Provide the [X, Y] coordinate of the cell's center where the given text is located.  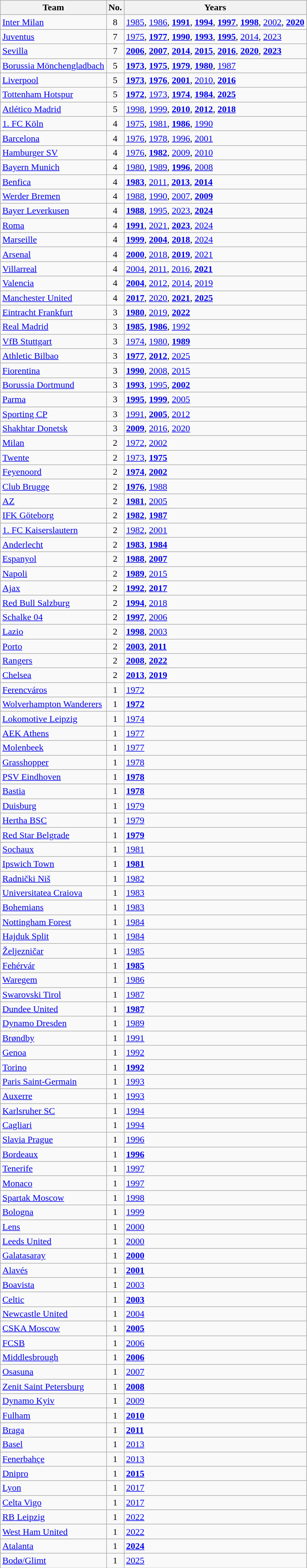
1993, 1995, 2002 [216, 385]
2001 [216, 1270]
Juventus [53, 37]
1985, 1986, 1991, 1994, 1997, 1998, 2002, 2020 [216, 22]
1998 [216, 1198]
Waregem [53, 980]
1. FC Kaiserslautern [53, 530]
1980, 2019, 2022 [216, 312]
1989, 2015 [216, 574]
Zenit Saint Petersburg [53, 1386]
1991, 2021, 2023, 2024 [216, 225]
1999 [216, 1212]
Slavia Prague [53, 1140]
Universitatea Craiova [53, 893]
1989 [216, 1023]
Dundee United [53, 1009]
1988, 1990, 2007, 2009 [216, 196]
Club Brugge [53, 487]
1986 [216, 980]
2015 [216, 1473]
Ferencváros [53, 690]
Celta Vigo [53, 1502]
Bayer Leverkusen [53, 211]
Benfica [53, 182]
Torino [53, 1067]
1999, 2004, 2018, 2024 [216, 240]
2004, 2012, 2014, 2019 [216, 283]
1982, 1987 [216, 516]
Milan [53, 443]
Radnički Niš [53, 878]
Brøndby [53, 1038]
1973, 1975 [216, 458]
Dynamo Kyiv [53, 1401]
Grasshopper [53, 762]
Borussia Mönchengladbach [53, 66]
2025 [216, 1560]
Porto [53, 646]
Spartak Moscow [53, 1198]
Bologna [53, 1212]
Lyon [53, 1488]
IFK Göteborg [53, 516]
AEK Athens [53, 733]
1981, 2005 [216, 501]
2010 [216, 1415]
2007 [216, 1372]
1980, 1989, 1996, 2008 [216, 167]
Duisburg [53, 806]
1991, 2005, 2012 [216, 414]
Lazio [53, 631]
Villarreal [53, 269]
2004 [216, 1314]
Arsenal [53, 254]
Swarovski Tirol [53, 994]
Fulham [53, 1415]
Sochaux [53, 849]
Feyenoord [53, 472]
Lens [53, 1227]
Fehérvár [53, 966]
2009 [216, 1401]
1973, 1976, 2001, 2010, 2016 [216, 80]
Hertha BSC [53, 820]
8 [115, 22]
Eintracht Frankfurt [53, 312]
Bohemians [53, 908]
Monaco [53, 1183]
1972, 1973, 1974, 1984, 2025 [216, 95]
Borussia Dortmund [53, 385]
Liverpool [53, 80]
2008 [216, 1386]
Sevilla [53, 51]
1995, 1999, 2005 [216, 399]
FCSB [53, 1343]
2011 [216, 1430]
2017, 2020, 2021, 2025 [216, 298]
Atlético Madrid [53, 109]
No. [115, 8]
Ipswich Town [53, 864]
PSV Eindhoven [53, 777]
Manchester United [53, 298]
Wolverhampton Wanderers [53, 704]
Middlesbrough [53, 1358]
2008, 2022 [216, 661]
Espanyol [53, 559]
Red Star Belgrade [53, 835]
2004, 2011, 2016, 2021 [216, 269]
Fenerbahçe [53, 1459]
Paris Saint-Germain [53, 1081]
Werder Bremen [53, 196]
2006, 2007, 2014, 2015, 2016, 2020, 2023 [216, 51]
VfB Stuttgart [53, 341]
1998, 2003 [216, 631]
1988, 2007 [216, 559]
Osasuna [53, 1372]
Sporting CP [53, 414]
1976, 1978, 1996, 2001 [216, 138]
1. FC Köln [53, 124]
Cagliari [53, 1125]
Auxerre [53, 1096]
1973, 1975, 1979, 1980, 1987 [216, 66]
Marseille [53, 240]
Schalke 04 [53, 617]
Basel [53, 1444]
Celtic [53, 1299]
1988, 1995, 2023, 2024 [216, 211]
1977, 2012, 2025 [216, 356]
Bodø/Glimt [53, 1560]
Bordeaux [53, 1154]
Dnipro [53, 1473]
Valencia [53, 283]
Genoa [53, 1052]
1982, 2001 [216, 530]
RB Leipzig [53, 1517]
1972, 2002 [216, 443]
1992, 2017 [216, 588]
1998, 1999, 2010, 2012, 2018 [216, 109]
2005 [216, 1328]
Hamburger SV [53, 153]
Shakhtar Donetsk [53, 429]
1997, 2006 [216, 617]
2003, 2011 [216, 646]
2009, 2016, 2020 [216, 429]
Parma [53, 399]
Napoli [53, 574]
Molenbeek [53, 748]
Lokomotive Leipzig [53, 719]
Inter Milan [53, 22]
Red Bull Salzburg [53, 602]
Leeds United [53, 1241]
Dynamo Dresden [53, 1023]
Alavés [53, 1270]
Nottingham Forest [53, 922]
2000, 2018, 2019, 2021 [216, 254]
1974, 1980, 1989 [216, 341]
Anderlecht [53, 545]
1990, 2008, 2015 [216, 370]
Hajduk Split [53, 937]
Rangers [53, 661]
Bastia [53, 791]
Boavista [53, 1285]
Team [53, 8]
1974, 2002 [216, 472]
Bayern Munich [53, 167]
1975, 1977, 1990, 1993, 1995, 2014, 2023 [216, 37]
Braga [53, 1430]
Fiorentina [53, 370]
West Ham United [53, 1531]
1982 [216, 878]
Galatasaray [53, 1256]
1994, 2018 [216, 602]
Athletic Bilbao [53, 356]
Years [216, 8]
Roma [53, 225]
Tenerife [53, 1169]
Real Madrid [53, 327]
Tottenham Hotspur [53, 95]
1991 [216, 1038]
Atalanta [53, 1546]
1983, 1984 [216, 545]
1974 [216, 719]
AZ [53, 501]
Barcelona [53, 138]
1976, 1988 [216, 487]
Ajax [53, 588]
1983, 2011, 2013, 2014 [216, 182]
1975, 1981, 1986, 1990 [216, 124]
Karlsruher SC [53, 1111]
CSKA Moscow [53, 1328]
Twente [53, 458]
2013, 2019 [216, 675]
Željezničar [53, 951]
Chelsea [53, 675]
1976, 1982, 2009, 2010 [216, 153]
2024 [216, 1546]
Newcastle United [53, 1314]
1985, 1986, 1992 [216, 327]
